Locate the cell with the specified text and output its [X, Y] center coordinate. 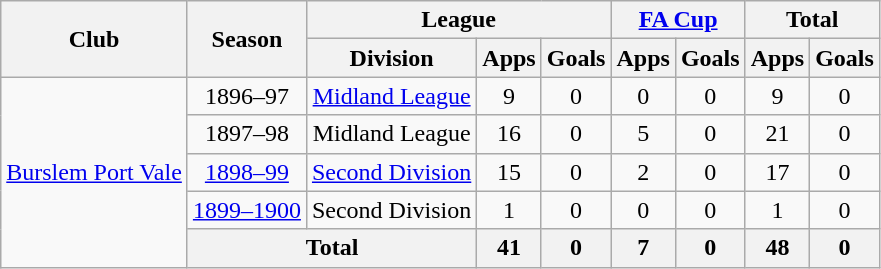
21 [777, 134]
2 [643, 172]
Season [246, 39]
48 [777, 248]
Club [94, 39]
League [458, 20]
FA Cup [678, 20]
1896–97 [246, 96]
Burslem Port Vale [94, 172]
1899–1900 [246, 210]
Division [391, 58]
5 [643, 134]
15 [509, 172]
1897–98 [246, 134]
41 [509, 248]
17 [777, 172]
7 [643, 248]
16 [509, 134]
1898–99 [246, 172]
